Provide the [x, y] coordinate of the cell's center where the given text is located.  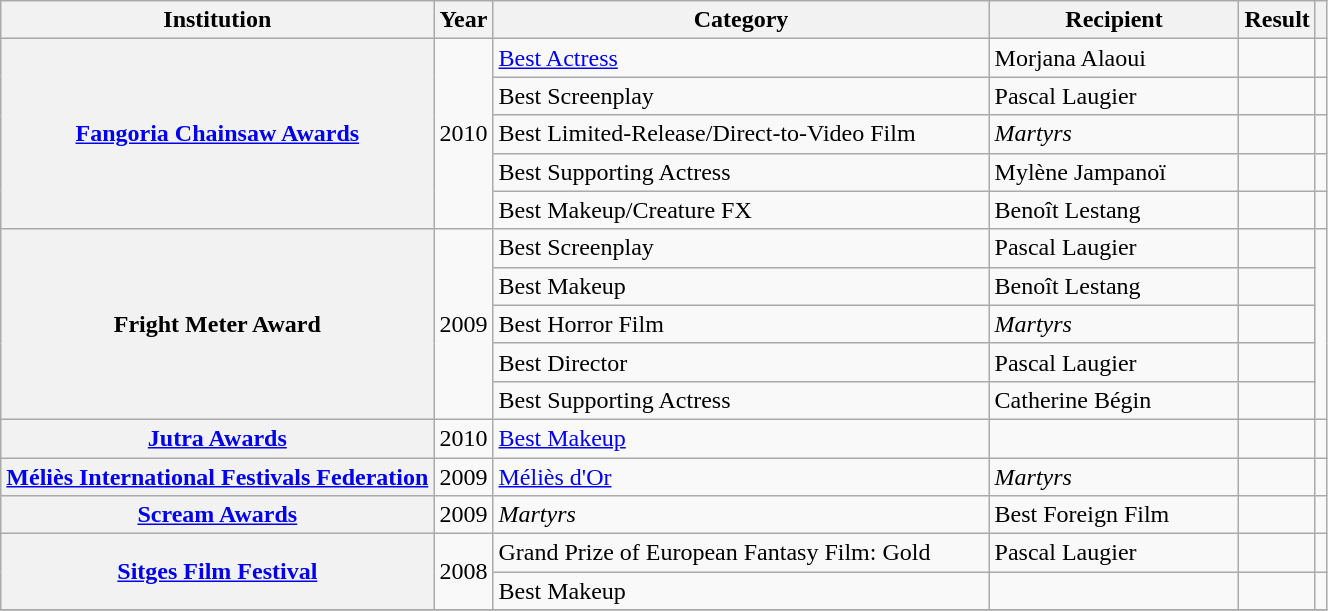
Best Limited-Release/Direct-to-Video Film [741, 134]
Best Foreign Film [1114, 515]
Recipient [1114, 20]
Grand Prize of European Fantasy Film: Gold [741, 553]
Jutra Awards [218, 438]
Best Actress [741, 58]
2008 [464, 572]
Best Makeup/Creature FX [741, 210]
Méliès International Festivals Federation [218, 477]
Institution [218, 20]
Scream Awards [218, 515]
Catherine Bégin [1114, 400]
Best Horror Film [741, 324]
Sitges Film Festival [218, 572]
Result [1277, 20]
Category [741, 20]
Mylène Jampanoï [1114, 172]
Fangoria Chainsaw Awards [218, 134]
Méliès d'Or [741, 477]
Morjana Alaoui [1114, 58]
Best Director [741, 362]
Year [464, 20]
Fright Meter Award [218, 324]
